For the text-containing cell, return its midpoint in (X, Y) coordinate format. 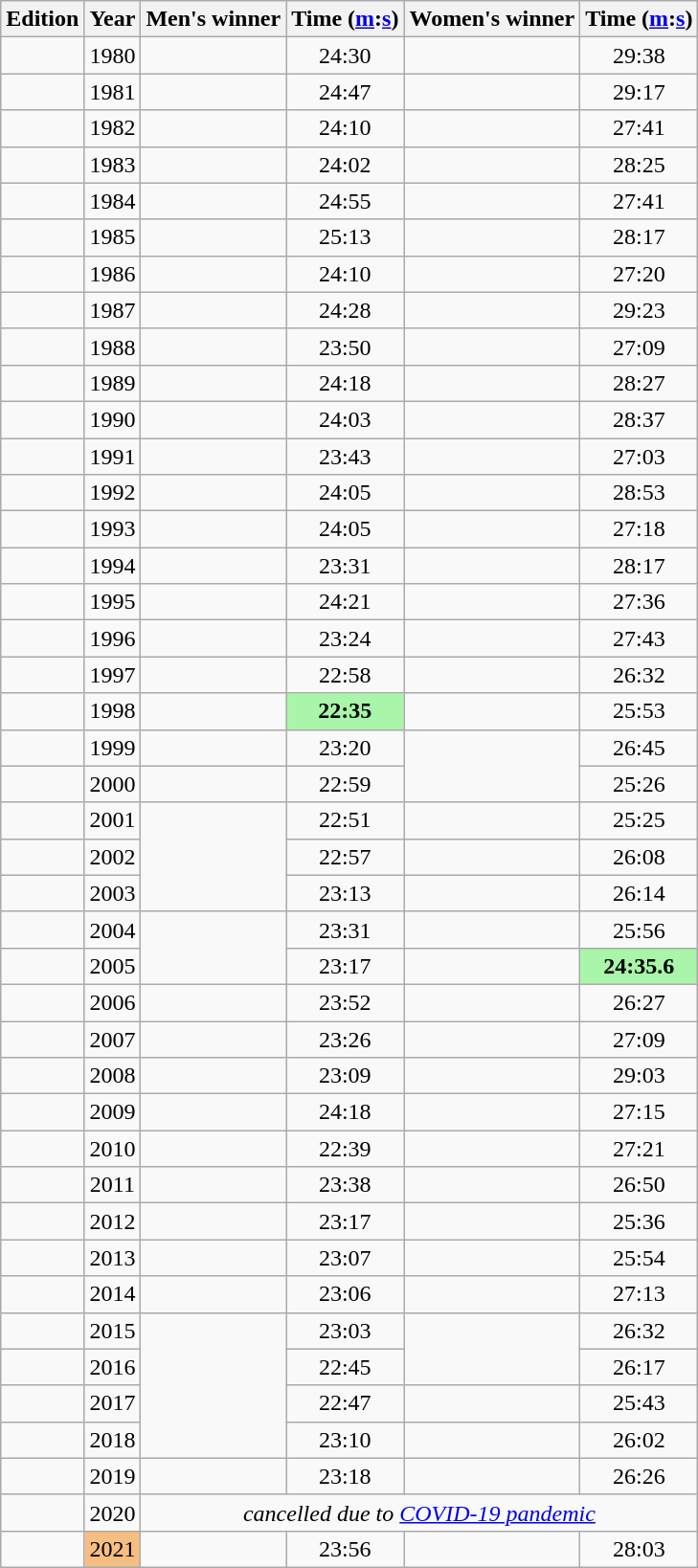
27:03 (640, 457)
23:13 (345, 893)
1985 (113, 237)
29:03 (640, 1076)
23:10 (345, 1440)
24:30 (345, 56)
Men's winner (214, 19)
23:43 (345, 457)
25:36 (640, 1221)
1981 (113, 92)
2020 (113, 1512)
2019 (113, 1476)
1986 (113, 274)
23:03 (345, 1331)
23:20 (345, 748)
28:25 (640, 165)
25:13 (345, 237)
2021 (113, 1549)
26:08 (640, 857)
23:18 (345, 1476)
22:57 (345, 857)
23:50 (345, 347)
23:24 (345, 638)
26:27 (640, 1002)
27:15 (640, 1112)
1993 (113, 529)
1998 (113, 711)
2007 (113, 1039)
22:51 (345, 820)
2003 (113, 893)
2001 (113, 820)
26:02 (640, 1440)
22:35 (345, 711)
2014 (113, 1294)
24:03 (345, 419)
26:50 (640, 1185)
22:47 (345, 1403)
1997 (113, 675)
1987 (113, 310)
27:13 (640, 1294)
2004 (113, 930)
24:02 (345, 165)
2008 (113, 1076)
24:28 (345, 310)
27:21 (640, 1149)
1994 (113, 566)
23:06 (345, 1294)
26:45 (640, 748)
2011 (113, 1185)
24:55 (345, 201)
28:27 (640, 383)
23:38 (345, 1185)
26:14 (640, 893)
23:26 (345, 1039)
23:56 (345, 1549)
24:47 (345, 92)
27:20 (640, 274)
1990 (113, 419)
1988 (113, 347)
23:07 (345, 1258)
2009 (113, 1112)
23:52 (345, 1002)
26:26 (640, 1476)
2010 (113, 1149)
25:26 (640, 784)
2002 (113, 857)
2017 (113, 1403)
1983 (113, 165)
25:54 (640, 1258)
2005 (113, 966)
25:56 (640, 930)
1991 (113, 457)
22:59 (345, 784)
Edition (42, 19)
1982 (113, 128)
25:53 (640, 711)
1996 (113, 638)
27:18 (640, 529)
23:09 (345, 1076)
26:17 (640, 1367)
2013 (113, 1258)
2006 (113, 1002)
29:38 (640, 56)
28:37 (640, 419)
22:45 (345, 1367)
25:25 (640, 820)
28:53 (640, 493)
1995 (113, 602)
2012 (113, 1221)
1992 (113, 493)
25:43 (640, 1403)
Women's winner (492, 19)
29:23 (640, 310)
27:43 (640, 638)
27:36 (640, 602)
1989 (113, 383)
2015 (113, 1331)
28:03 (640, 1549)
22:58 (345, 675)
Year (113, 19)
2016 (113, 1367)
1984 (113, 201)
29:17 (640, 92)
cancelled due to COVID-19 pandemic (419, 1512)
1980 (113, 56)
1999 (113, 748)
2018 (113, 1440)
24:35.6 (640, 966)
2000 (113, 784)
22:39 (345, 1149)
24:21 (345, 602)
